Search for the cell housing the specified text and yield its [x, y] center coordinate. 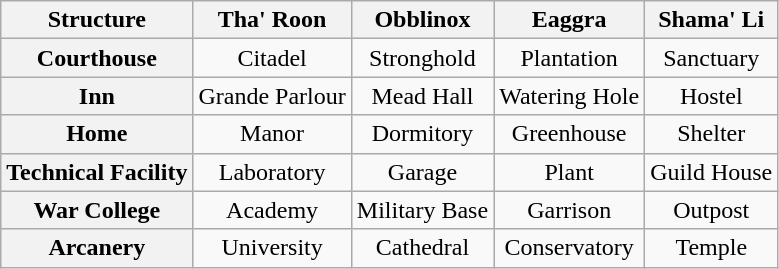
Watering Hole [570, 96]
Stronghold [422, 58]
Greenhouse [570, 134]
Manor [272, 134]
Sanctuary [712, 58]
Military Base [422, 210]
Plant [570, 172]
Garage [422, 172]
Inn [97, 96]
Arcanery [97, 248]
Guild House [712, 172]
Structure [97, 20]
Eaggra [570, 20]
Citadel [272, 58]
Courthouse [97, 58]
Conservatory [570, 248]
War College [97, 210]
Cathedral [422, 248]
Home [97, 134]
Outpost [712, 210]
Mead Hall [422, 96]
Tha' Roon [272, 20]
Hostel [712, 96]
Laboratory [272, 172]
Dormitory [422, 134]
Temple [712, 248]
Academy [272, 210]
Grande Parlour [272, 96]
Technical Facility [97, 172]
University [272, 248]
Garrison [570, 210]
Obblinox [422, 20]
Plantation [570, 58]
Shelter [712, 134]
Shama' Li [712, 20]
